For the text-containing cell, return its midpoint in (X, Y) coordinate format. 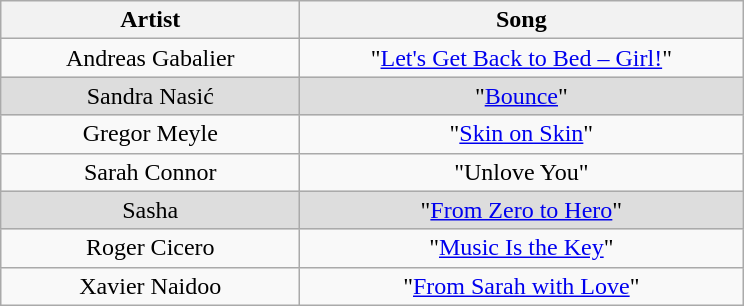
Sarah Connor (150, 172)
"From Zero to Hero" (522, 210)
Gregor Meyle (150, 134)
"Let's Get Back to Bed – Girl!" (522, 58)
Sasha (150, 210)
"Unlove You" (522, 172)
Sandra Nasić (150, 96)
Song (522, 20)
Artist (150, 20)
Xavier Naidoo (150, 286)
"From Sarah with Love" (522, 286)
Roger Cicero (150, 248)
Andreas Gabalier (150, 58)
"Skin on Skin" (522, 134)
"Bounce" (522, 96)
"Music Is the Key" (522, 248)
